Output the [x, y] coordinate of the center of the cell containing the given text.  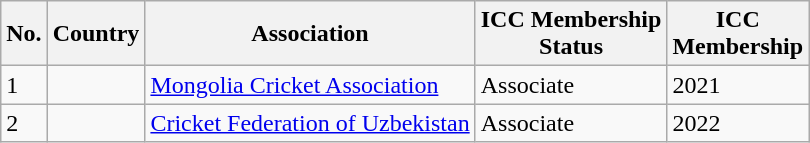
ICCMembership [738, 34]
No. [24, 34]
1 [24, 85]
ICC MembershipStatus [571, 34]
Country [96, 34]
2021 [738, 85]
2022 [738, 123]
Association [310, 34]
2 [24, 123]
Mongolia Cricket Association [310, 85]
Cricket Federation of Uzbekistan [310, 123]
